Return (x, y) of the center of cell containing provided text 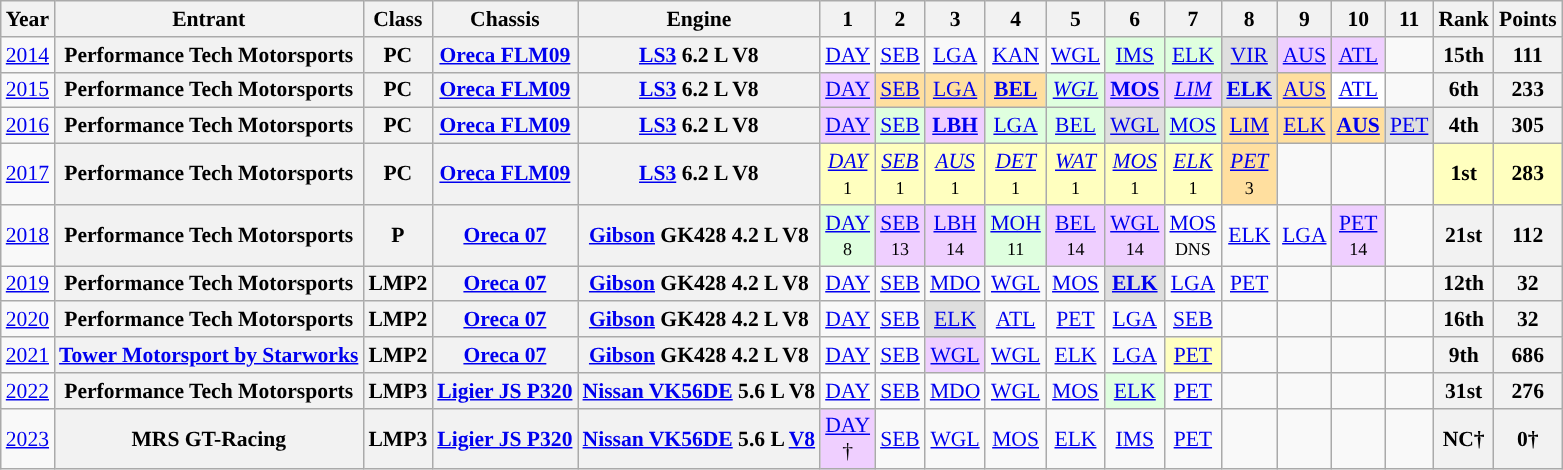
276 (1528, 391)
SEB13 (900, 236)
15th (1464, 55)
VIR (1249, 55)
2018 (28, 236)
2021 (28, 355)
2015 (28, 90)
Rank (1464, 19)
9th (1464, 355)
LBH (956, 126)
21st (1464, 236)
11 (1410, 19)
KAN (1016, 55)
WAT1 (1076, 174)
P (398, 236)
Points (1528, 19)
10 (1358, 19)
MOH11 (1016, 236)
112 (1528, 236)
2019 (28, 284)
8 (1249, 19)
Year (28, 19)
Tower Motorsport by Starworks (208, 355)
4th (1464, 126)
PET14 (1358, 236)
31st (1464, 391)
Entrant (208, 19)
Engine (700, 19)
305 (1528, 126)
AUS1 (956, 174)
2 (900, 19)
ELK1 (1192, 174)
Class (398, 19)
5 (1076, 19)
16th (1464, 320)
DAY8 (848, 236)
3 (956, 19)
MOS1 (1134, 174)
1st (1464, 174)
0† (1528, 438)
2017 (28, 174)
SEB1 (900, 174)
111 (1528, 55)
686 (1528, 355)
MRS GT-Racing (208, 438)
MOSDNS (1192, 236)
2020 (28, 320)
Chassis (504, 19)
4 (1016, 19)
WGL14 (1134, 236)
233 (1528, 90)
2014 (28, 55)
1 (848, 19)
283 (1528, 174)
NC† (1464, 438)
PET3 (1249, 174)
2016 (28, 126)
6th (1464, 90)
2023 (28, 438)
DET1 (1016, 174)
2022 (28, 391)
DAY† (848, 438)
9 (1304, 19)
7 (1192, 19)
DAY1 (848, 174)
BEL14 (1076, 236)
6 (1134, 19)
LBH14 (956, 236)
12th (1464, 284)
